Scan for the cell matching the given text and deliver its (X, Y) coordinate at center. 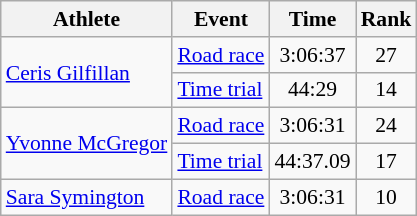
44:37.09 (312, 162)
Yvonne McGregor (87, 144)
10 (386, 197)
Ceris Gilfillan (87, 72)
14 (386, 90)
27 (386, 55)
17 (386, 162)
Sara Symington (87, 197)
Rank (386, 19)
Time (312, 19)
24 (386, 126)
Athlete (87, 19)
44:29 (312, 90)
3:06:37 (312, 55)
Event (220, 19)
